Extract the (X, Y) coordinate from the center of the cell holding the provided text.  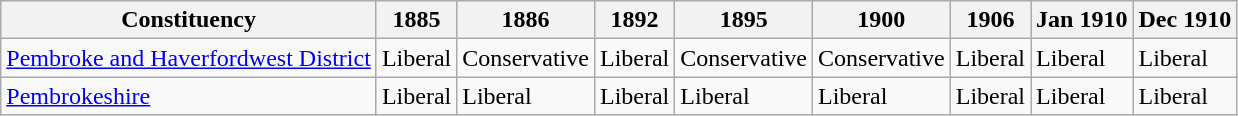
Pembrokeshire (189, 96)
1895 (744, 20)
1900 (882, 20)
1892 (634, 20)
Constituency (189, 20)
1885 (416, 20)
1886 (526, 20)
1906 (990, 20)
Pembroke and Haverfordwest District (189, 58)
Jan 1910 (1082, 20)
Dec 1910 (1185, 20)
